Search for the cell housing the specified text and yield its [X, Y] center coordinate. 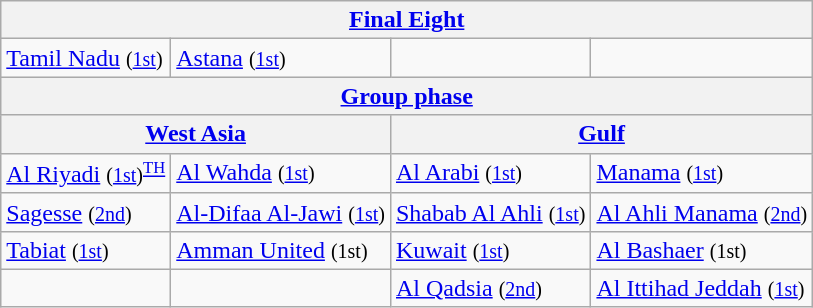
Tamil Nadu (1st) [86, 58]
Tabiat (1st) [86, 250]
Gulf [601, 134]
Shabab Al Ahli (1st) [490, 212]
Al Riyadi (1st)TH [86, 173]
Sagesse (2nd) [86, 212]
Al-Difaa Al-Jawi (1st) [281, 212]
Astana (1st) [281, 58]
Group phase [407, 96]
Kuwait (1st) [490, 250]
Al Qadsia (2nd) [490, 288]
Al Wahda (1st) [281, 173]
Al Bashaer (1st) [702, 250]
Final Eight [407, 20]
Manama (1st) [702, 173]
Amman United (1st) [281, 250]
Al Ittihad Jeddah (1st) [702, 288]
Al Arabi (1st) [490, 173]
Al Ahli Manama (2nd) [702, 212]
West Asia [196, 134]
